Scan for the cell matching the given text and deliver its [X, Y] coordinate at center. 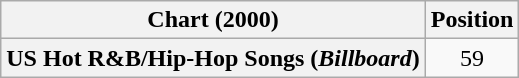
Chart (2000) [213, 20]
59 [472, 58]
US Hot R&B/Hip-Hop Songs (Billboard) [213, 58]
Position [472, 20]
